Find where the given text appears and provide that cell's center as (x, y) coordinate. 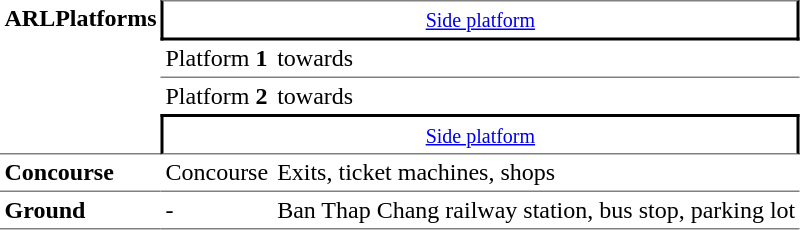
Ground (80, 211)
Exits, ticket machines, shops (536, 173)
- (217, 211)
Platform 2 (217, 96)
Ban Thap Chang railway station, bus stop, parking lot (536, 211)
ARLPlatforms (80, 77)
Platform 1 (217, 59)
